Return [X, Y] of the center of cell containing provided text 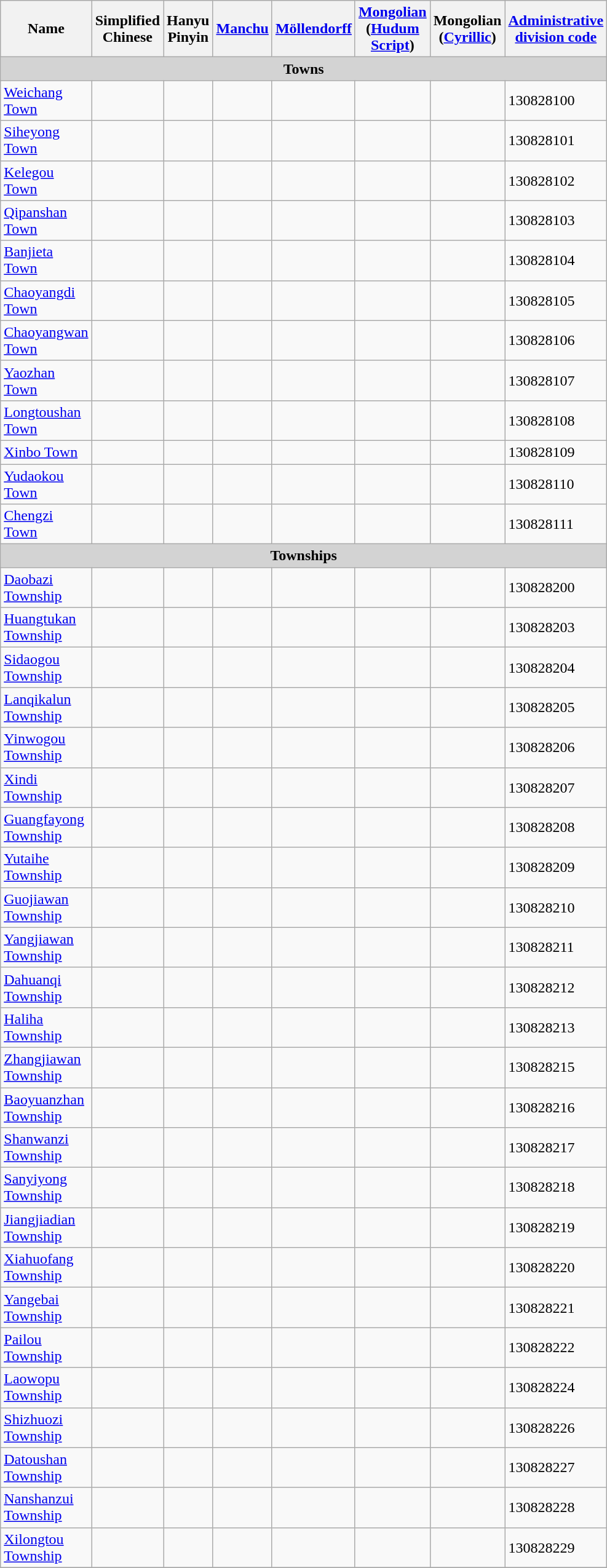
Name [46, 29]
Shizhuozi Township [46, 1428]
130828224 [556, 1387]
Towns [304, 69]
Datoushan Township [46, 1467]
Yangebai Township [46, 1307]
130828200 [556, 588]
130828221 [556, 1307]
130828105 [556, 300]
Administrative division code [556, 29]
Huangtukan Township [46, 627]
Mongolian (Cyrillic) [467, 29]
130828212 [556, 988]
Manchu [242, 29]
130828207 [556, 787]
Pailou Township [46, 1348]
Hanyu Pinyin [188, 29]
130828220 [556, 1268]
130828107 [556, 380]
Dahuanqi Township [46, 988]
130828203 [556, 627]
Sidaogou Township [46, 668]
130828227 [556, 1467]
Qipanshan Town [46, 220]
Laowopu Township [46, 1387]
130828100 [556, 101]
Chengzi Town [46, 524]
Guangfayong Township [46, 828]
Xiahuofang Township [46, 1268]
Yaozhan Town [46, 380]
130828228 [556, 1508]
Kelegou Town [46, 181]
130828204 [556, 668]
130828213 [556, 1027]
Yinwogou Township [46, 748]
Yudaokou Town [46, 483]
Jiangjiadian Township [46, 1227]
Guojiawan Township [46, 908]
Xilongtou Township [46, 1547]
130828101 [556, 140]
130828208 [556, 828]
Yangjiawan Township [46, 947]
130828219 [556, 1227]
130828106 [556, 341]
130828216 [556, 1107]
Lanqikalun Township [46, 707]
Longtoushan Town [46, 421]
130828103 [556, 220]
130828222 [556, 1348]
130828217 [556, 1147]
130828109 [556, 452]
Weichang Town [46, 101]
130828110 [556, 483]
130828111 [556, 524]
Chaoyangdi Town [46, 300]
Nanshanzui Township [46, 1508]
Xindi Township [46, 787]
130828218 [556, 1188]
Townships [304, 556]
Sanyiyong Township [46, 1188]
130828210 [556, 908]
Mongolian (Hudum Script) [392, 29]
130828206 [556, 748]
Chaoyangwan Town [46, 341]
130828108 [556, 421]
130828205 [556, 707]
Xinbo Town [46, 452]
Möllendorff [314, 29]
Yutaihe Township [46, 867]
130828104 [556, 261]
130828215 [556, 1067]
Zhangjiawan Township [46, 1067]
Daobazi Township [46, 588]
130828229 [556, 1547]
130828102 [556, 181]
130828209 [556, 867]
130828226 [556, 1428]
Baoyuanzhan Township [46, 1107]
130828211 [556, 947]
Shanwanzi Township [46, 1147]
Simplified Chinese [127, 29]
Siheyong Town [46, 140]
Haliha Township [46, 1027]
Banjieta Town [46, 261]
